Scan for the cell matching the given text and deliver its [x, y] coordinate at center. 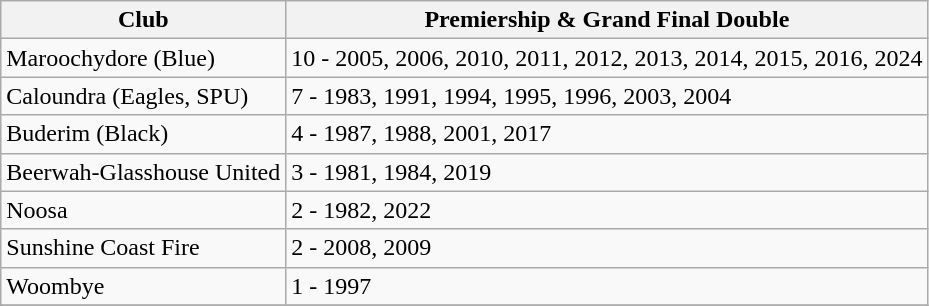
Woombye [144, 286]
3 - 1981, 1984, 2019 [607, 172]
2 - 1982, 2022 [607, 210]
1 - 1997 [607, 286]
Beerwah-Glasshouse United [144, 172]
10 - 2005, 2006, 2010, 2011, 2012, 2013, 2014, 2015, 2016, 2024 [607, 58]
Buderim (Black) [144, 134]
Sunshine Coast Fire [144, 248]
Noosa [144, 210]
2 - 2008, 2009 [607, 248]
4 - 1987, 1988, 2001, 2017 [607, 134]
Maroochydore (Blue) [144, 58]
Caloundra (Eagles, SPU) [144, 96]
Premiership & Grand Final Double [607, 20]
7 - 1983, 1991, 1994, 1995, 1996, 2003, 2004 [607, 96]
Club [144, 20]
